Pinpoint the cell where the given text exists, returning its [X, Y] midpoint coordinate. 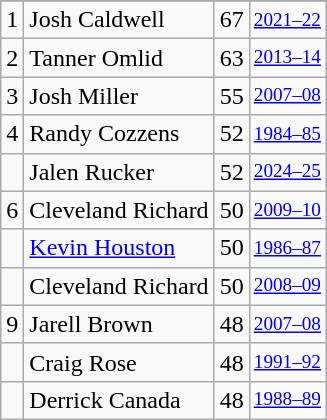
Kevin Houston [119, 248]
2 [12, 58]
Derrick Canada [119, 400]
2013–14 [287, 58]
1 [12, 20]
1986–87 [287, 248]
Jalen Rucker [119, 172]
Jarell Brown [119, 324]
1991–92 [287, 362]
Josh Miller [119, 96]
Tanner Omlid [119, 58]
63 [232, 58]
6 [12, 210]
2009–10 [287, 210]
Josh Caldwell [119, 20]
9 [12, 324]
Randy Cozzens [119, 134]
2024–25 [287, 172]
3 [12, 96]
67 [232, 20]
Craig Rose [119, 362]
4 [12, 134]
2008–09 [287, 286]
1984–85 [287, 134]
55 [232, 96]
2021–22 [287, 20]
1988–89 [287, 400]
